Scan for the cell matching the given text and deliver its [X, Y] coordinate at center. 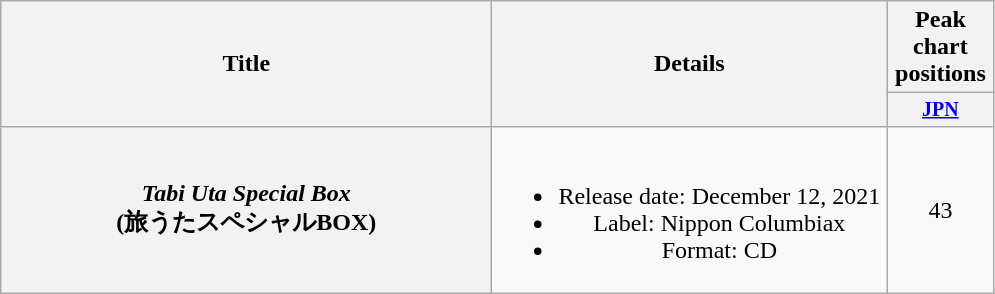
JPN [940, 110]
Tabi Uta Special Box(旅うたスペシャルBOX) [246, 210]
43 [940, 210]
Release date: December 12, 2021Label: Nippon ColumbiaxFormat: CD [690, 210]
Details [690, 64]
Peak chart positions [940, 47]
Title [246, 64]
